Detect which cell encompasses the target text, then output its [X, Y] center coordinate. 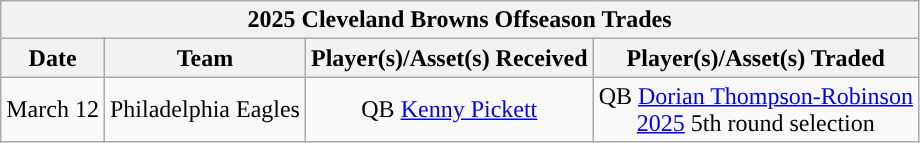
March 12 [53, 110]
QB Dorian Thompson-Robinson 2025 5th round selection [756, 110]
Player(s)/Asset(s) Received [449, 58]
Date [53, 58]
Team [204, 58]
Player(s)/Asset(s) Traded [756, 58]
QB Kenny Pickett [449, 110]
Philadelphia Eagles [204, 110]
2025 Cleveland Browns Offseason Trades [460, 20]
